Search for the cell housing the specified text and yield its (x, y) center coordinate. 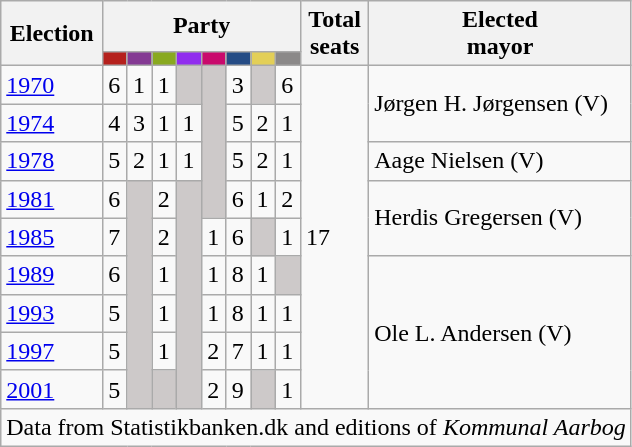
Aage Nielsen (V) (500, 161)
Totalseats (335, 34)
1993 (52, 313)
1978 (52, 161)
1997 (52, 351)
Election (52, 34)
1989 (52, 275)
1970 (52, 85)
Herdis Gregersen (V) (500, 218)
4 (116, 123)
17 (335, 238)
Data from Statistikbanken.dk and editions of Kommunal Aarbog (316, 427)
2001 (52, 389)
9 (238, 389)
Party (202, 26)
1985 (52, 237)
Electedmayor (500, 34)
1981 (52, 199)
1974 (52, 123)
Ole L. Andersen (V) (500, 332)
Jørgen H. Jørgensen (V) (500, 104)
